Determine the (X, Y) coordinate at the center of the cell enclosing the given text.  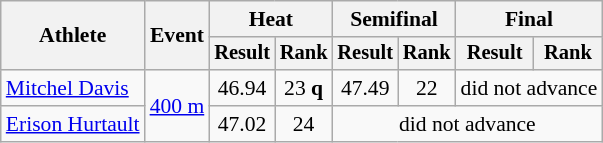
Final (530, 19)
24 (304, 124)
47.49 (365, 88)
Heat (270, 19)
22 (427, 88)
400 m (178, 106)
23 q (304, 88)
Athlete (73, 36)
46.94 (242, 88)
Semifinal (394, 19)
Event (178, 36)
47.02 (242, 124)
Mitchel Davis (73, 88)
Erison Hurtault (73, 124)
